Detect which cell encompasses the target text, then output its [x, y] center coordinate. 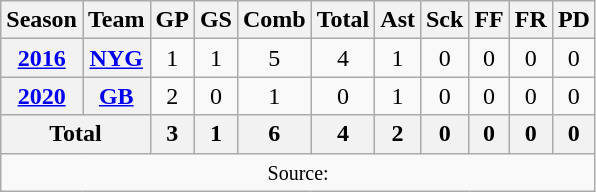
Comb [274, 20]
Team [116, 20]
GS [216, 20]
5 [274, 58]
3 [172, 134]
FF [489, 20]
2016 [42, 58]
2020 [42, 96]
PD [574, 20]
6 [274, 134]
Source: [298, 172]
Ast [398, 20]
GB [116, 96]
NYG [116, 58]
FR [530, 20]
GP [172, 20]
Sck [444, 20]
Season [42, 20]
